From the cell containing the given text, extract its center point as [x, y] coordinate. 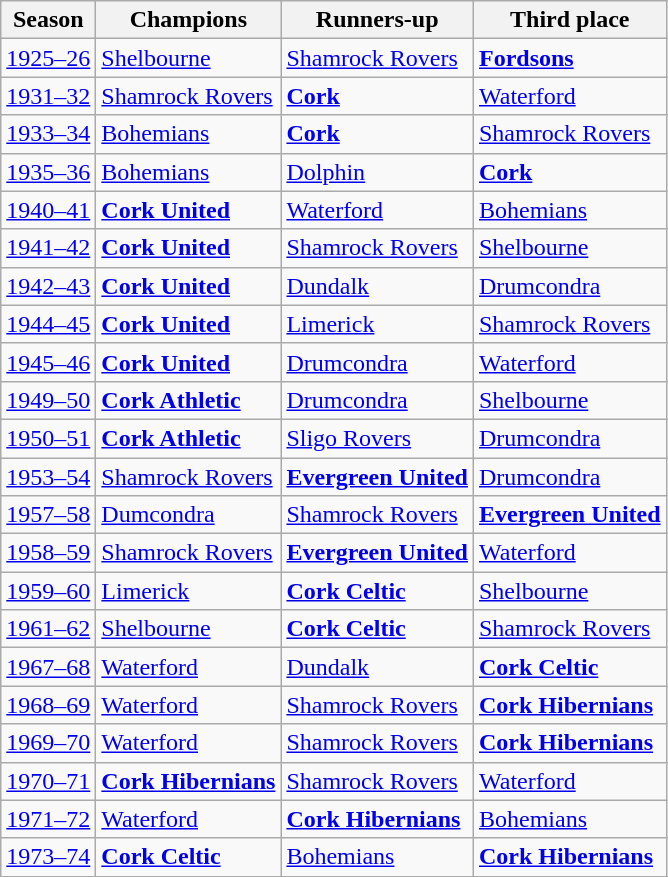
1933–34 [48, 134]
Runners-up [378, 20]
1940–41 [48, 210]
1953–54 [48, 477]
1944–45 [48, 324]
Sligo Rovers [378, 438]
1967–68 [48, 667]
Fordsons [570, 58]
1935–36 [48, 172]
Third place [570, 20]
1970–71 [48, 781]
Dolphin [378, 172]
1945–46 [48, 362]
Dumcondra [188, 515]
1973–74 [48, 857]
1958–59 [48, 553]
Season [48, 20]
Champions [188, 20]
1931–32 [48, 96]
1957–58 [48, 515]
1941–42 [48, 248]
1950–51 [48, 438]
1971–72 [48, 819]
1969–70 [48, 743]
1961–62 [48, 629]
1949–50 [48, 400]
1968–69 [48, 705]
1959–60 [48, 591]
1925–26 [48, 58]
1942–43 [48, 286]
